Return the [X, Y] coordinate for the center point of the cell that contains the specified text.  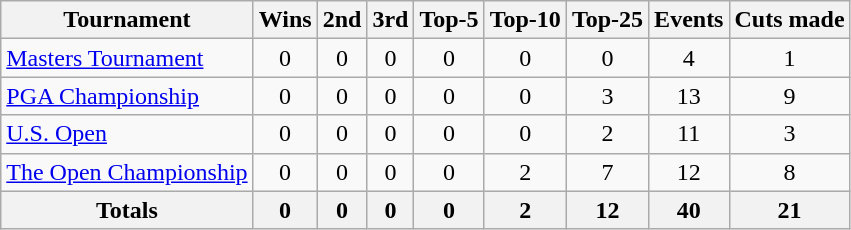
4 [689, 58]
21 [790, 210]
Top-10 [525, 20]
11 [689, 134]
U.S. Open [127, 134]
Top-25 [607, 20]
Events [689, 20]
3rd [390, 20]
8 [790, 172]
PGA Championship [127, 96]
Totals [127, 210]
Top-5 [449, 20]
9 [790, 96]
Tournament [127, 20]
Masters Tournament [127, 58]
7 [607, 172]
1 [790, 58]
13 [689, 96]
Cuts made [790, 20]
2nd [342, 20]
40 [689, 210]
Wins [285, 20]
The Open Championship [127, 172]
